Capture the cell that displays the provided text and extract its (x, y) central coordinate. 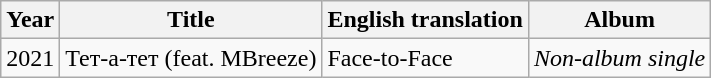
Album (619, 20)
2021 (30, 58)
Non-album single (619, 58)
Face-to-Face (425, 58)
Title (191, 20)
Year (30, 20)
Тет-а-тет (feat. MBreeze) (191, 58)
English translation (425, 20)
